From the cell containing the given text, extract its center point as (x, y) coordinate. 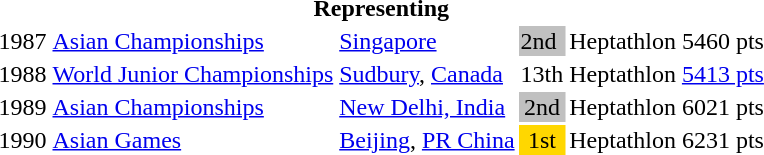
Sudbury, Canada (427, 74)
Singapore (427, 41)
13th (542, 74)
1st (542, 140)
World Junior Championships (193, 74)
New Delhi, India (427, 107)
Asian Games (193, 140)
Beijing, PR China (427, 140)
